Return [x, y] of the center of cell containing provided text 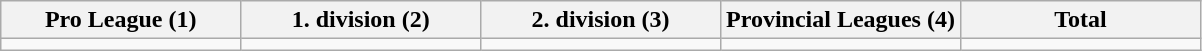
Provincial Leagues (4) [841, 20]
2. division (3) [601, 20]
1. division (2) [361, 20]
Pro League (1) [121, 20]
Total [1080, 20]
